Detect which cell encompasses the target text, then output its [x, y] center coordinate. 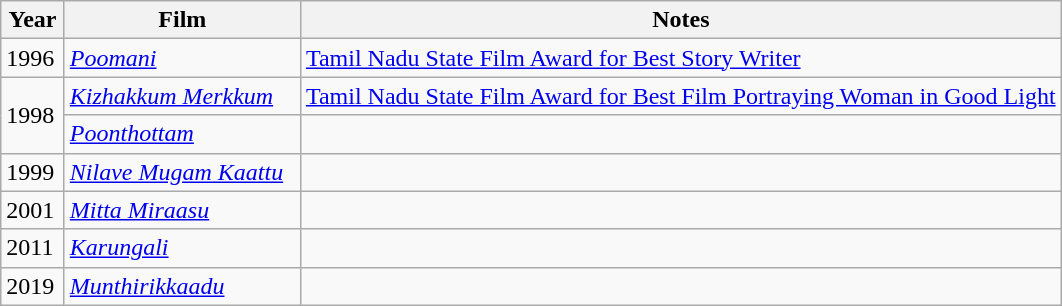
2011 [33, 248]
Tamil Nadu State Film Award for Best Story Writer [680, 58]
Munthirikkaadu [182, 286]
Poomani [182, 58]
Nilave Mugam Kaattu [182, 172]
Notes [680, 20]
Poonthottam [182, 134]
Tamil Nadu State Film Award for Best Film Portraying Woman in Good Light [680, 96]
Kizhakkum Merkkum [182, 96]
Mitta Miraasu [182, 210]
2001 [33, 210]
1996 [33, 58]
1999 [33, 172]
1998 [33, 115]
2019 [33, 286]
Karungali [182, 248]
Film [182, 20]
Year [33, 20]
